Find where the given text appears and provide that cell's center as (x, y) coordinate. 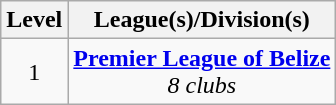
1 (34, 72)
League(s)/Division(s) (202, 20)
Premier League of Belize8 clubs (202, 72)
Level (34, 20)
